From the cell containing the given text, extract its center point as (x, y) coordinate. 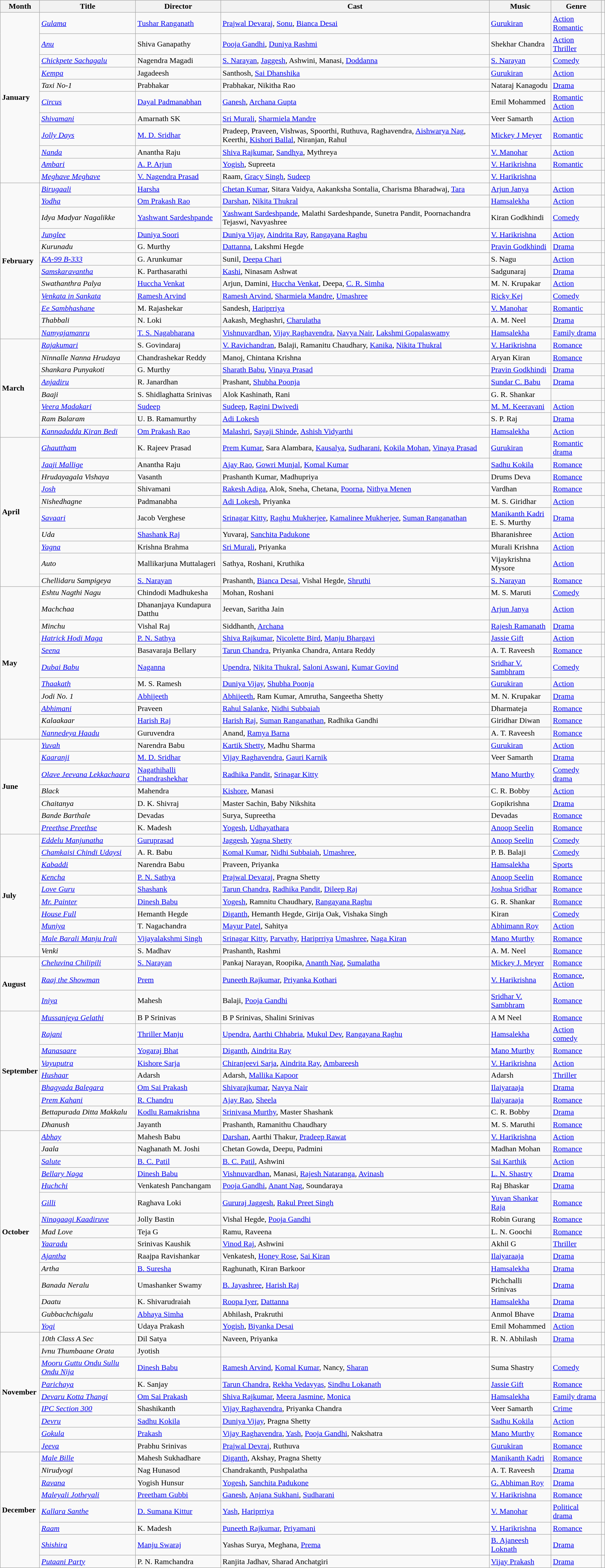
Nannedeya Haadu (87, 733)
Rajani (87, 1034)
Male Bille (87, 1458)
Jaaji Mallige (87, 465)
Ajantha (87, 1256)
B. Jayashree, Harish Raj (355, 1285)
KA-99 B-333 (87, 259)
Raam, Gracy Singh, Sudeep (355, 176)
Nataraj Kanagodu (520, 85)
Upendra, Nikita Thukral, Saloni Aswani, Kumar Govind (355, 667)
Dayal Padmanabhan (178, 102)
Suma Shastry (520, 1368)
Jeeva (87, 1446)
Srinagar Kitty, Raghu Mukherjee, Kamalinee Mukherjee, Suman Ranganathan (355, 518)
Shankara Punyakoti (87, 370)
Nanda (87, 152)
Nag Hunasod (178, 1470)
Machchaa (87, 609)
Anjadiru (87, 382)
Bettapurada Ditta Makkalu (87, 1112)
B P Srinivas (178, 1017)
Naghanath M. Joshi (178, 1149)
D. Sumana Kittur (178, 1512)
Komal Kumar, Nidhi Subbaiah, Umashree, (355, 852)
Shekhar Chandra (520, 44)
Dhanush (87, 1124)
Mahendra (178, 791)
Daatu (87, 1302)
M. M. Keeravani (520, 407)
Yashwant Sardeshpande, Malathi Sardeshpande, Sunetra Pandit, Poornachandra Tejaswi, Navyashree (355, 218)
Bharanishree (520, 535)
Mahesh (178, 1001)
Abhimann Roy (520, 926)
T. S. Nagabharana (178, 333)
S. Narayan, Jaggesh, Ashwini, Manasi, Doddanna (355, 61)
Cheluvina Chilipili (87, 963)
Mahesh Sukhadhare (178, 1458)
Malashri, Sayaji Shinde, Ashish Vidyarthi (355, 431)
Praveen (178, 708)
Ricky Kej (520, 296)
M. Rajashekar (178, 308)
Pichchalli Srinivas (520, 1285)
Sudeep, Ragini Dwivedi (355, 407)
Padmanabha (178, 501)
Prashanth, Rashmi (355, 951)
Birugaali (87, 189)
Anu (87, 44)
Kurunadu (87, 247)
Parichaya (87, 1384)
Chamkaisi Chindi Udaysi (87, 852)
Anmol Bhave (520, 1314)
Manoj, Chintana Krishna (355, 357)
Pankaj Narayan, Roopika, Ananth Nag, Sumalatha (355, 963)
Raaj the Showman (87, 979)
Sports (576, 865)
February (20, 261)
Love Guru (87, 889)
Robin Gurang (520, 1219)
Diganth, Akshay, Pragna Shetty (355, 1458)
Shashank (178, 889)
Vardhan (520, 489)
Seena (87, 651)
Vishnuvardhan, Manasi, Rajesh Nataranga, Avinash (355, 1174)
Kalaakaar (87, 721)
Sunil, Deepa Chari (355, 259)
Mooru Guttu Ondu Sullu Ondu Nija (87, 1368)
Darshan, Nikita Thukral (355, 201)
Venkata in Sankata (87, 296)
Shiva Rajkumar, Meera Jasmine, Monica (355, 1396)
Mad Love (87, 1231)
Jagadeesh (178, 73)
Eshtu Nagthi Nagu (87, 592)
Dubai Babu (87, 667)
B. Ajaneesh Loknath (520, 1545)
Romantic drama (576, 448)
Surya, Supreetha (355, 815)
Shashank Raj (178, 535)
Siddhanth, Archana (355, 626)
Abhay (87, 1137)
Sharath Babu, Vinaya Prasad (355, 370)
Bhagyada Balegara (87, 1088)
B. C. Patil, Ashwini (355, 1161)
Bellary Naga (87, 1174)
R. Janardhan (178, 382)
Muniya (87, 926)
Yagna (87, 547)
Political drama (576, 1512)
Venkatesh, Honey Rose, Sai Kiran (355, 1256)
Dil Satya (178, 1339)
Jodi No. 1 (87, 696)
Pooja Gandhi, Duniya Rashmi (355, 44)
Swathanthra Palya (87, 284)
Ganesh, Anjana Sukhani, Sudharani (355, 1495)
Meghave Meghave (87, 176)
N. Loki (178, 320)
Prem Kumar, Sara Alambara, Kausalya, Sudharani, Kokila Mohan, Vinaya Prasad (355, 448)
Taxi No-1 (87, 85)
ActionThriller (576, 44)
Aakash, Meghashri, Charulatha (355, 320)
Rajakumari (87, 345)
Duniya Vijay, Shubha Poonja (355, 684)
10th Class A Sec (87, 1339)
Raajpa Ravishankar (178, 1256)
Vishal Raj (178, 626)
Chiranjeevi Sarja, Aindrita Ray, Ambareesh (355, 1063)
K. Shivarudraiah (178, 1302)
Sri Murali, Priyanka (355, 547)
Hatrick Hodi Maga (87, 638)
Amarnath SK (178, 119)
Maleyali Jotheyali (87, 1495)
Mussanjeya Gelathi (87, 1017)
Rajesh Ramanath (520, 626)
Chandrakanth, Pushpalatha (355, 1470)
Salute (87, 1161)
Shivarajkumar, Navya Nair (355, 1088)
S. Nagu (520, 259)
Crime (576, 1409)
Adi Lokesh, Priyanka (355, 501)
Ravana (87, 1482)
Olave Jeevana Lekkachaara (87, 774)
A M Neel (520, 1017)
November (20, 1392)
T. Nagachandra (178, 926)
Director (178, 6)
Mickey J Meyer (520, 135)
Master Sachin, Baby Nikshita (355, 803)
G. Arunkumar (178, 259)
Puneeth Rajkumar, Priyanka Kothari (355, 979)
Vijay Raghavendra, Gauri Karnik (355, 758)
Dhananjaya Kundapura Datthu (178, 609)
Ivnu Thumbaane Orata (87, 1351)
K. Rajeev Prasad (178, 448)
Puneeth Rajkumar, Priyamani (355, 1528)
Vijayalakshmi Singh (178, 938)
Yashas Surya, Meghana, Prema (355, 1545)
Ninagaagi Kaadiruve (87, 1219)
Prakash (178, 1433)
Prabhu Srinivas (178, 1446)
L. N. Goochi (520, 1231)
Abhaya Simha (178, 1314)
K. Sanjay (178, 1384)
Prabhakar (178, 85)
Jaala (87, 1149)
Savaari (87, 518)
Giridhar Diwan (520, 721)
Dharmateja (520, 708)
K. Parthasarathi (178, 271)
Prashanth, Ramanithu Chaudhary (355, 1124)
Rakesh Adiga, Alok, Sneha, Chetana, Poorna, Nithya Menen (355, 489)
Abhijeeth, Ram Kumar, Amrutha, Sangeetha Shetty (355, 696)
B. C. Patil (178, 1161)
Prem (178, 979)
Sri Murali, Sharmiela Mandre (355, 119)
Month (20, 6)
August (20, 984)
Teja G (178, 1231)
Sadgunaraj (520, 271)
Comedy drama (576, 774)
Samskaravantha (87, 271)
B. Suresha (178, 1269)
L. N. Shastry (520, 1174)
Mr. Painter (87, 902)
Thriller Manju (178, 1034)
Junglee (87, 235)
Shashikanth (178, 1409)
M. S. Ramesh (178, 684)
Manju Swaraj (178, 1545)
Santhosh, Sai Dhanshika (355, 73)
Vishnuvardhan, Vijay Raghavendra, Navya Nair, Lakshmi Gopalaswamy (355, 333)
Madhan Mohan (520, 1149)
Yuvan Shankar Raja (520, 1202)
Mohan, Roshani (355, 592)
Manasaare (87, 1051)
Jolly Bastin (178, 1219)
Jayanth (178, 1124)
Nirudyogi (87, 1470)
Gururaj Jaggesh, Rakul Preet Singh (355, 1202)
Kencha (87, 877)
Sathya, Roshani, Kruthika (355, 563)
Jolly Days (87, 135)
Ramesh Arvind, Sharmiela Mandre, Umashree (355, 296)
Banada Neralu (87, 1285)
A. P. Arjun (178, 164)
Yaaradu (87, 1244)
Bande Barthale (87, 815)
Hemanth Hegde (178, 914)
Rahul Salanke, Nidhi Subbaiah (355, 708)
Yogesh, Ramnitu Chaudhary, Rangayana Raghu (355, 902)
Prabhakar, Nikitha Rao (355, 85)
Yogesh, Udhayathara (355, 828)
Kishore Sarja (178, 1063)
Music (520, 6)
Kallara Santhe (87, 1512)
July (20, 895)
Dattanna, Lakshmi Hegde (355, 247)
Shishira (87, 1545)
Srinagar Kitty, Parvathy, Hariprriya Umashree, Naga Kiran (355, 938)
Diganth, Hemanth Hegde, Girija Oak, Vishaka Singh (355, 914)
Kiran Godkhindi (520, 218)
Yodha (87, 201)
Kempa (87, 73)
Minchu (87, 626)
RomanticAction (576, 102)
Prajwal Devraj, Ruthuva (355, 1446)
Action comedy (576, 1034)
Devru (87, 1421)
Shiva Rajkumar, Sandhya, Mythreya (355, 152)
Yogaraj Bhat (178, 1051)
Abhimani (87, 708)
Umashanker Swamy (178, 1285)
Kodlu Ramakrishna (178, 1112)
Josh (87, 489)
Sundar C. Babu (520, 382)
Thabbali (87, 320)
Vayuputra (87, 1063)
Gulama (87, 23)
Auto (87, 563)
Vishal Hegde, Pooja Gandhi (355, 1219)
Title (87, 6)
Chellidaru Sampigeya (87, 580)
Tushar Ranganath (178, 23)
Ranjita Jadhav, Sharad Anchatgiri (355, 1562)
Ajay Rao, Sheela (355, 1100)
Adi Lokesh (355, 419)
Roopa Iyer, Dattanna (355, 1302)
M. S. Maruthi (520, 1124)
P. N. Ramchandra (178, 1562)
Naveen, Priyanka (355, 1339)
Baaji (87, 394)
Akhil G (520, 1244)
Ramesh Arvind, Komal Kumar, Nancy, Sharan (355, 1368)
Nagathihalli Chandrashekhar (178, 774)
Chandrashekar Reddy (178, 357)
M. S. Maruti (520, 592)
M. S. Giridhar (520, 501)
IPC Section 300 (87, 1409)
S. Shidlaghatta Srinivas (178, 394)
Aryan Kiran (520, 357)
January (20, 98)
Putaani Party (87, 1562)
March (20, 388)
R. N. Abhilash (520, 1339)
Ajay Rao, Gowri Munjal, Komal Kumar (355, 465)
Yogi (87, 1326)
B P Srinivas, Shalini Srinivas (355, 1017)
Guruprasad (178, 840)
Mayur Patel, Sahitya (355, 926)
U. B. Ramamurthy (178, 419)
Yogesh, Sanchita Padukone (355, 1482)
Yogish, Supreeta (355, 164)
Gubbachchigalu (87, 1314)
Prashanth, Bianca Desai, Vishal Hegde, Shruthi (355, 580)
Harish Raj (178, 721)
Udaya Prakash (178, 1326)
Yuvaraj, Sanchita Padukone (355, 535)
Raj Bhaskar (520, 1186)
Hushaar (87, 1075)
Ee Sambhashane (87, 308)
Hrudayagala Vishaya (87, 477)
Radhika Pandit, Srinagar Kitty (355, 774)
Murali Krishna (520, 547)
Ambari (87, 164)
Chetan Gowda, Deepu, Padmini (355, 1149)
Vasanth (178, 477)
Kabaddi (87, 865)
Drums Deva (520, 477)
Raghava Loki (178, 1202)
Pooja Gandhi, Anant Nag, Soundaraya (355, 1186)
R. Chandru (178, 1100)
Duniya Soori (178, 235)
Yogish, Biyanka Desai (355, 1326)
Jeevan, Saritha Jain (355, 609)
Ramesh Arvind (178, 296)
Ninnalle Nanna Hrudaya (87, 357)
Darshan, Aarthi Thakur, Pradeep Rawat (355, 1137)
Mickey J. Meyer (520, 963)
Praveen, Priyanka (355, 865)
Eddelu Manjunatha (87, 840)
Raam (87, 1528)
Yash, Hariprriya (355, 1512)
Circus (87, 102)
ActionRomantic (576, 23)
Kaaranji (87, 758)
Devaru Kotta Thangi (87, 1396)
Balaji, Pooja Gandhi (355, 1001)
Chetan Kumar, Sitara Vaidya, Aakanksha Sontalia, Charisma Bharadwaj, Tara (355, 189)
Arjun, Damini, Huccha Venkat, Deepa, C. R. Simha (355, 284)
Gilli (87, 1202)
Sai Karthik (520, 1161)
Vinod Raj, Ashwini (355, 1244)
Yogish Hunsur (178, 1482)
Harsha (178, 189)
S. P. Raj (520, 419)
Genre (576, 6)
Ghauttham (87, 448)
Veera Madakari (87, 407)
Cast (355, 6)
S. Govindaraj (178, 345)
D. K. Shivraj (178, 803)
Preethse Preethse (87, 828)
Gokula (87, 1433)
Namyajamanru (87, 333)
Uda (87, 535)
Manikanth Kadri E. S. Murthy (520, 518)
Preetham Gubbi (178, 1495)
Srinivasa Murthy, Master Shashank (355, 1112)
Tarun Chandra, Radhika Pandit, Dileep Raj (355, 889)
Alok Kashinath, Rani (355, 394)
Anand, Ramya Barna (355, 733)
Prem Kahani (87, 1100)
Nishedhagne (87, 501)
Chaitanya (87, 803)
A. R. Babu (178, 852)
April (20, 512)
Mallikarjuna Muttalageri (178, 563)
Vijay Raghavendra, Yash, Pooja Gandhi, Nakshatra (355, 1433)
Ram Balaram (87, 419)
Nagendra Magadi (178, 61)
Diganth, Aindrita Ray (355, 1051)
Sudeep (178, 407)
Harish Raj, Suman Ranganathan, Radhika Gandhi (355, 721)
October (20, 1231)
Vijay Raghavendra, Priyanka Chandra (355, 1409)
Upendra, Aarthi Chhabria, Mukul Dev, Rangayana Raghu (355, 1034)
Vijay Prakash (520, 1562)
Venkatesh Panchangam (178, 1186)
House Full (87, 914)
Naganna (178, 667)
December (20, 1510)
Adarsh, Mallika Kapoor (355, 1075)
V. Nagendra Prasad (178, 176)
Idya Madyar Nagalikke (87, 218)
Shiva Ganapathy (178, 44)
Prajwal Devaraj, Sonu, Bianca Desai (355, 23)
Pradeep, Praveen, Vishwas, Spoorthi, Ruthuva, Raghavendra, Aishwarya Nag, Keerthi, Kishori Ballal, Niranjan, Rahul (355, 135)
Krishna Brahma (178, 547)
Yashwant Sardeshpande (178, 218)
September (20, 1071)
Huchchi (87, 1186)
Romance, Action (576, 979)
Prashant, Shubha Poonja (355, 382)
Thaakath (87, 684)
Kishore, Manasi (355, 791)
Tarun Chandra, Priyanka Chandra, Antara Reddy (355, 651)
Prashanth Kumar, Madhupriya (355, 477)
Shiva Rajkumar, Nicolette Bird, Manju Bhargavi (355, 638)
May (20, 663)
Kashi, Ninasam Ashwat (355, 271)
Jyotish (178, 1351)
Kannadadda Kiran Bedi (87, 431)
Mahesh Babu (178, 1137)
G. Abhiman Roy (520, 1482)
Kartik Shetty, Madhu Sharma (355, 745)
Iniya (87, 1001)
Prajwal Devaraj, Pragna Shetty (355, 877)
Jacob Verghese (178, 518)
P. B. Balaji (520, 852)
Duniya Vijay, Aindrita Ray, Rangayana Raghu (355, 235)
Raghunath, Kiran Barkoor (355, 1269)
Vijaykrishna Mysore (520, 563)
Black (87, 791)
Gopikrishna (520, 803)
Ramu, Raveena (355, 1231)
Venki (87, 951)
Chindodi Madhukesha (178, 592)
Sandesh, Hariprriya (355, 308)
Basavaraja Bellary (178, 651)
Tarun Chandra, Rekha Vedavyas, Sindhu Lokanath (355, 1384)
Abhijeeth (178, 696)
Guruvendra (178, 733)
Ganesh, Archana Gupta (355, 102)
S. Madhav (178, 951)
Srinivas Kaushik (178, 1244)
Joshua Sridhar (520, 889)
Yuvah (87, 745)
V. Ravichandran, Balaji, Ramanitu Chaudhary, Kanika, Nikita Thukral (355, 345)
Duniya Vijay, Pragna Shetty (355, 1421)
Chickpete Sachagalu (87, 61)
Jaggesh, Yagna Shetty (355, 840)
June (20, 786)
Kiran (520, 914)
Huccha Venkat (178, 284)
Manikanth Kadri (520, 1458)
Abhilash, Prakruthi (355, 1314)
Artha (87, 1269)
Male Barali Manju Irali (87, 938)
